Identify which cell holds the provided text, then report its (X, Y) central coordinate. 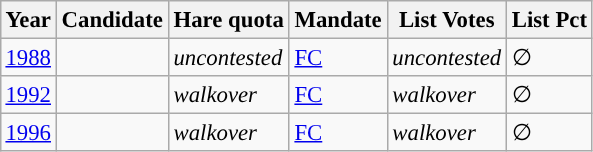
Mandate (338, 20)
List Pct (549, 20)
Year (28, 20)
List Votes (446, 20)
Candidate (112, 20)
1988 (28, 57)
1996 (28, 133)
Hare quota (228, 20)
1992 (28, 95)
